Extract the [X, Y] coordinate from the center of the cell holding the provided text.  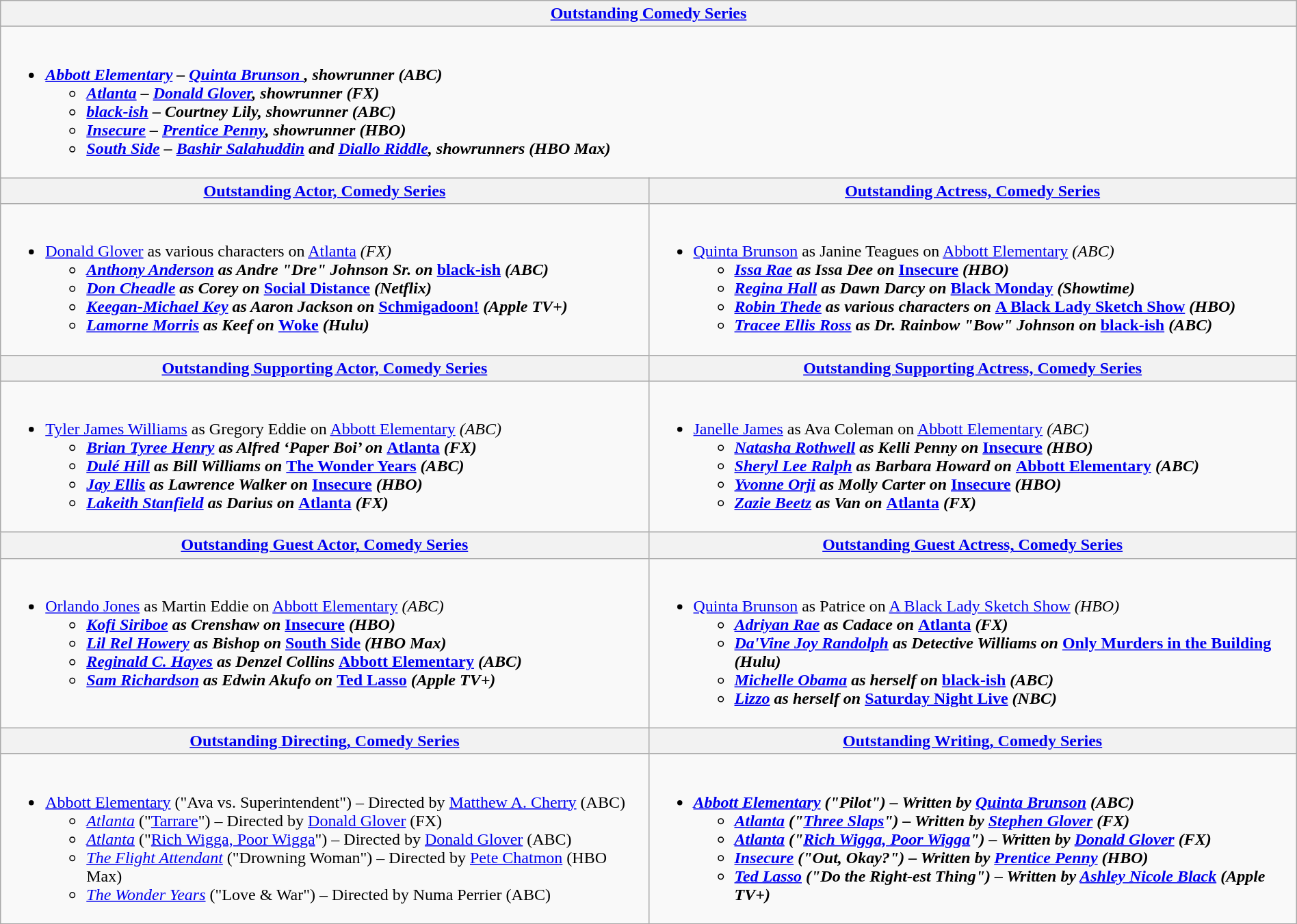
Outstanding Comedy Series [648, 14]
Outstanding Guest Actor, Comedy Series [324, 545]
Outstanding Supporting Actress, Comedy Series [973, 368]
Outstanding Supporting Actor, Comedy Series [324, 368]
Outstanding Actress, Comedy Series [973, 191]
Outstanding Guest Actress, Comedy Series [973, 545]
Outstanding Directing, Comedy Series [324, 741]
Outstanding Writing, Comedy Series [973, 741]
Outstanding Actor, Comedy Series [324, 191]
